Find where the given text appears and provide that cell's center as (X, Y) coordinate. 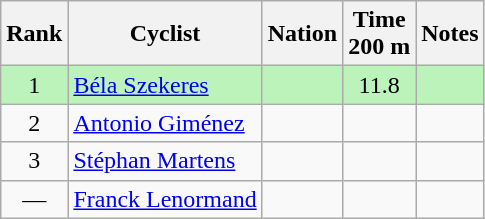
Notes (450, 34)
Stéphan Martens (165, 161)
Time200 m (380, 34)
Antonio Giménez (165, 123)
11.8 (380, 85)
1 (34, 85)
Rank (34, 34)
Franck Lenormand (165, 199)
Nation (302, 34)
Cyclist (165, 34)
— (34, 199)
Béla Szekeres (165, 85)
2 (34, 123)
3 (34, 161)
